From the cell containing the given text, extract its center point as [x, y] coordinate. 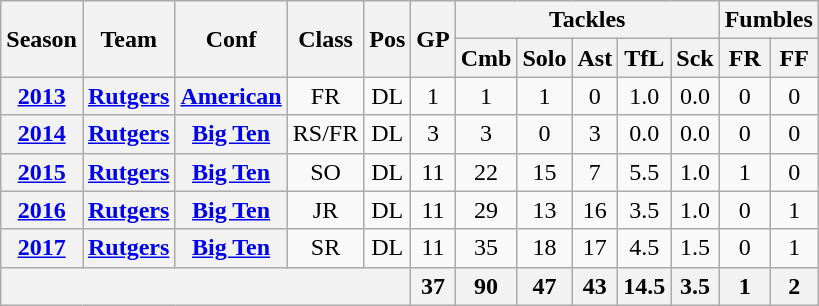
Pos [388, 39]
American [231, 96]
2014 [42, 134]
Conf [231, 39]
29 [486, 210]
Tackles [587, 20]
2 [794, 286]
Class [325, 39]
16 [595, 210]
4.5 [644, 248]
Season [42, 39]
35 [486, 248]
Sck [695, 58]
2016 [42, 210]
SR [325, 248]
Solo [544, 58]
2017 [42, 248]
14.5 [644, 286]
Cmb [486, 58]
7 [595, 172]
13 [544, 210]
TfL [644, 58]
Ast [595, 58]
2015 [42, 172]
1.5 [695, 248]
RS/FR [325, 134]
SO [325, 172]
15 [544, 172]
18 [544, 248]
47 [544, 286]
JR [325, 210]
Fumbles [768, 20]
GP [433, 39]
43 [595, 286]
FF [794, 58]
17 [595, 248]
22 [486, 172]
90 [486, 286]
5.5 [644, 172]
2013 [42, 96]
37 [433, 286]
Team [128, 39]
